Provide the [x, y] coordinate of the cell's center where the given text is located.  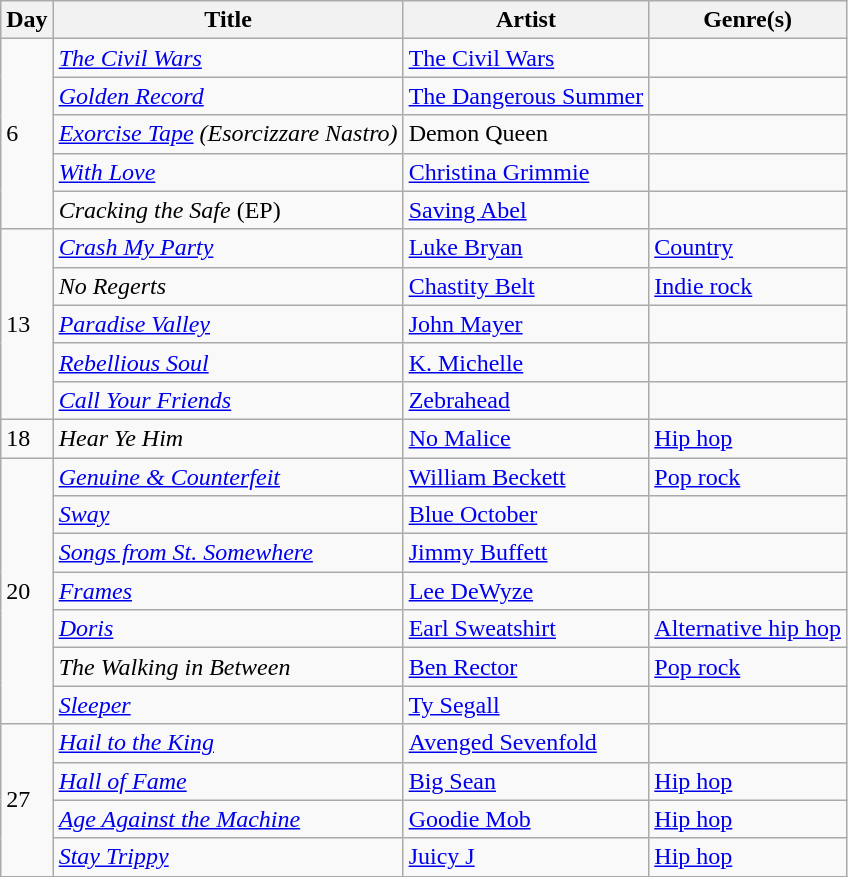
27 [27, 800]
Saving Abel [526, 210]
Title [228, 20]
Ben Rector [526, 667]
Indie rock [748, 286]
Sway [228, 515]
Earl Sweatshirt [526, 629]
Chastity Belt [526, 286]
Christina Grimmie [526, 172]
20 [27, 591]
Artist [526, 20]
William Beckett [526, 477]
Paradise Valley [228, 324]
Cracking the Safe (EP) [228, 210]
Rebellious Soul [228, 362]
Genuine & Counterfeit [228, 477]
Zebrahead [526, 400]
Lee DeWyze [526, 591]
18 [27, 438]
Avenged Sevenfold [526, 743]
Day [27, 20]
The Walking in Between [228, 667]
Hall of Fame [228, 781]
Call Your Friends [228, 400]
Country [748, 248]
Jimmy Buffett [526, 553]
No Malice [526, 438]
Golden Record [228, 96]
Hear Ye Him [228, 438]
Big Sean [526, 781]
Stay Trippy [228, 857]
6 [27, 134]
Sleeper [228, 705]
Ty Segall [526, 705]
The Dangerous Summer [526, 96]
Genre(s) [748, 20]
Juicy J [526, 857]
Luke Bryan [526, 248]
Songs from St. Somewhere [228, 553]
Blue October [526, 515]
Doris [228, 629]
John Mayer [526, 324]
Goodie Mob [526, 819]
With Love [228, 172]
Exorcise Tape (Esorcizzare Nastro) [228, 134]
No Regerts [228, 286]
13 [27, 324]
Demon Queen [526, 134]
Frames [228, 591]
K. Michelle [526, 362]
Hail to the King [228, 743]
Alternative hip hop [748, 629]
Crash My Party [228, 248]
Age Against the Machine [228, 819]
